Extract the [x, y] coordinate from the center of the cell holding the provided text.  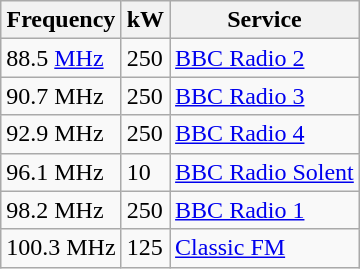
Service [265, 20]
Frequency [61, 20]
96.1 MHz [61, 172]
BBC Radio 3 [265, 96]
100.3 MHz [61, 248]
BBC Radio 2 [265, 58]
88.5 MHz [61, 58]
kW [145, 20]
125 [145, 248]
Classic FM [265, 248]
10 [145, 172]
BBC Radio 1 [265, 210]
98.2 MHz [61, 210]
90.7 MHz [61, 96]
BBC Radio 4 [265, 134]
92.9 MHz [61, 134]
BBC Radio Solent [265, 172]
